Scan for the cell matching the given text and deliver its [x, y] coordinate at center. 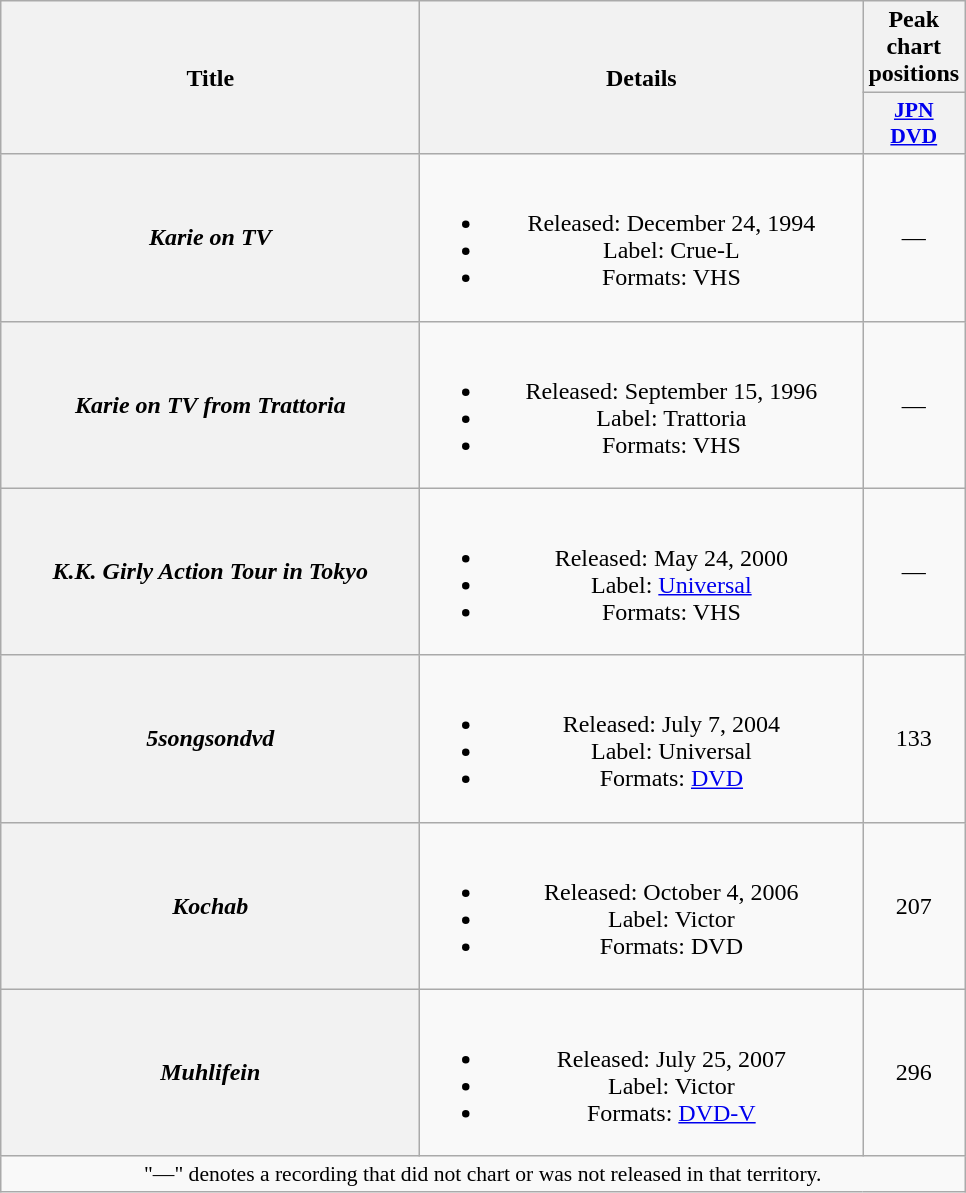
Details [642, 78]
JPNDVD [914, 124]
Muhlifein [210, 1072]
Released: May 24, 2000Label: UniversalFormats: VHS [642, 572]
Released: July 25, 2007Label: VictorFormats: DVD-V [642, 1072]
133 [914, 738]
Released: October 4, 2006Label: VictorFormats: DVD [642, 906]
Kochab [210, 906]
"—" denotes a recording that did not chart or was not released in that territory. [483, 1174]
296 [914, 1072]
Released: December 24, 1994Label: Crue-LFormats: VHS [642, 238]
Karie on TV [210, 238]
K.K. Girly Action Tour in Tokyo [210, 572]
Peak chart positions [914, 47]
Title [210, 78]
5songsondvd [210, 738]
Released: September 15, 1996Label: TrattoriaFormats: VHS [642, 404]
207 [914, 906]
Released: July 7, 2004Label: UniversalFormats: DVD [642, 738]
Karie on TV from Trattoria [210, 404]
